Pinpoint the cell where the given text exists, returning its (x, y) midpoint coordinate. 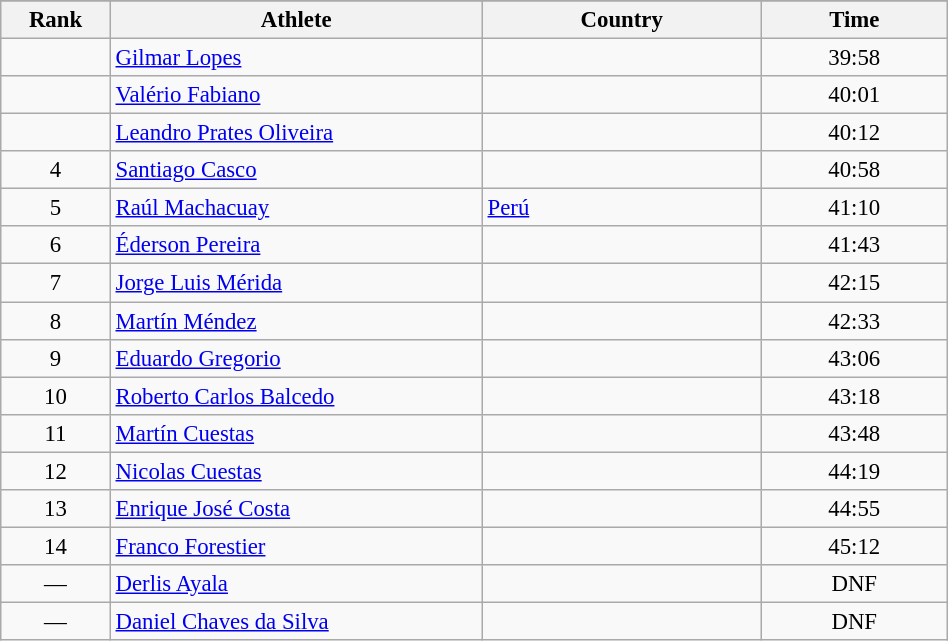
8 (56, 321)
4 (56, 170)
Eduardo Gregorio (296, 358)
41:43 (854, 245)
Perú (622, 208)
45:12 (854, 546)
Derlis Ayala (296, 584)
11 (56, 433)
Leandro Prates Oliveira (296, 133)
39:58 (854, 58)
Martín Méndez (296, 321)
44:19 (854, 471)
6 (56, 245)
43:48 (854, 433)
44:55 (854, 509)
43:18 (854, 396)
14 (56, 546)
41:10 (854, 208)
43:06 (854, 358)
Santiago Casco (296, 170)
40:12 (854, 133)
Franco Forestier (296, 546)
10 (56, 396)
40:01 (854, 95)
Valério Fabiano (296, 95)
Roberto Carlos Balcedo (296, 396)
42:15 (854, 283)
Country (622, 20)
Rank (56, 20)
5 (56, 208)
Jorge Luis Mérida (296, 283)
7 (56, 283)
Nicolas Cuestas (296, 471)
40:58 (854, 170)
Raúl Machacuay (296, 208)
Athlete (296, 20)
Enrique José Costa (296, 509)
Martín Cuestas (296, 433)
Gilmar Lopes (296, 58)
13 (56, 509)
Éderson Pereira (296, 245)
9 (56, 358)
Daniel Chaves da Silva (296, 621)
12 (56, 471)
42:33 (854, 321)
Time (854, 20)
